Find where the given text appears and provide that cell's center as (X, Y) coordinate. 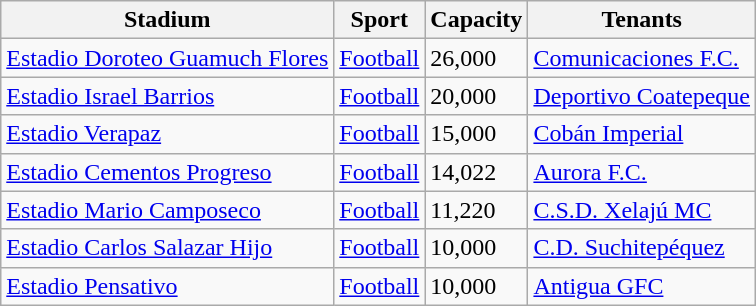
Estadio Pensativo (168, 286)
Cobán Imperial (642, 134)
Estadio Cementos Progreso (168, 172)
26,000 (476, 58)
Antigua GFC (642, 286)
Estadio Verapaz (168, 134)
Deportivo Coatepeque (642, 96)
11,220 (476, 210)
14,022 (476, 172)
15,000 (476, 134)
Aurora F.C. (642, 172)
Estadio Doroteo Guamuch Flores (168, 58)
C.S.D. Xelajú MC (642, 210)
C.D. Suchitepéquez (642, 248)
Sport (380, 20)
Estadio Israel Barrios (168, 96)
Estadio Mario Camposeco (168, 210)
Estadio Carlos Salazar Hijo (168, 248)
Comunicaciones F.C. (642, 58)
Tenants (642, 20)
Stadium (168, 20)
Capacity (476, 20)
20,000 (476, 96)
